Scan for the cell matching the given text and deliver its [x, y] coordinate at center. 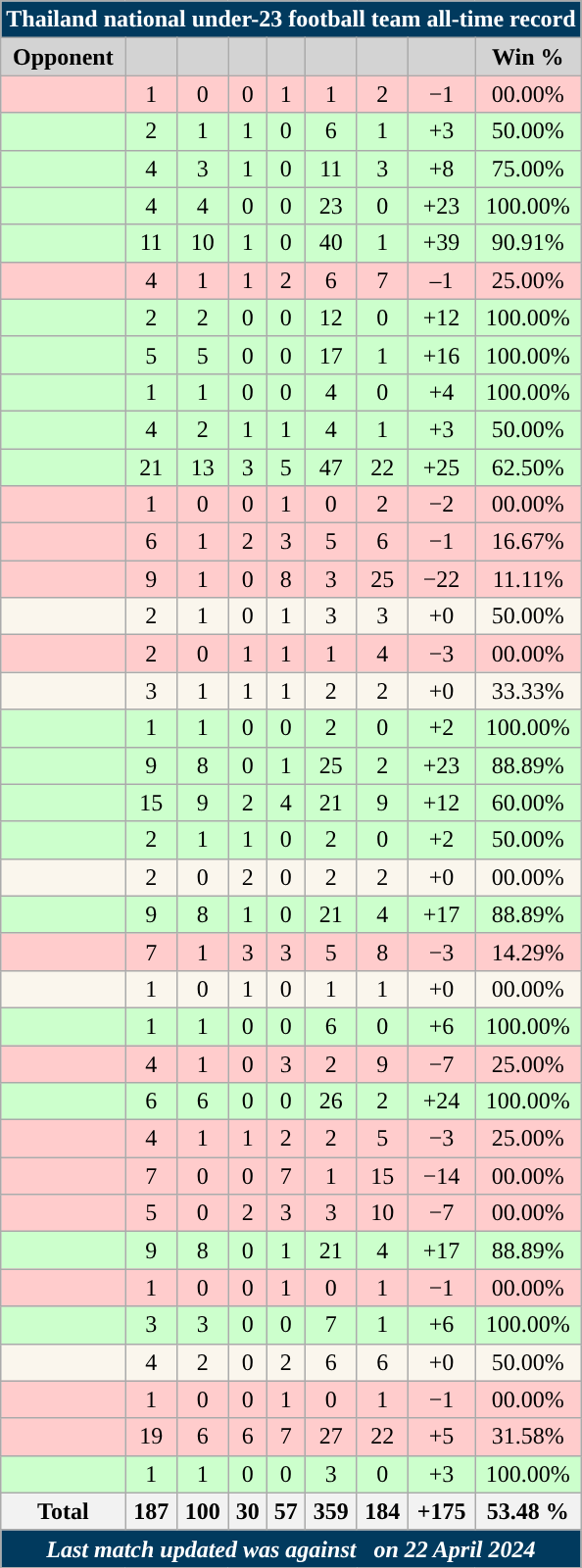
184 [382, 1511]
–1 [442, 280]
12 [331, 318]
31.58% [529, 1437]
+25 [442, 467]
33.33% [529, 691]
47 [331, 467]
57 [286, 1511]
+16 [442, 355]
+24 [442, 1102]
53.48 % [529, 1511]
27 [331, 1437]
−2 [442, 505]
+5 [442, 1437]
90.91% [529, 243]
Thailand national under-23 football team all-time record [291, 20]
100 [202, 1511]
−22 [442, 579]
359 [331, 1511]
75.00% [529, 169]
Opponent [63, 57]
30 [247, 1511]
23 [331, 206]
+39 [442, 243]
+8 [442, 169]
13 [202, 467]
Win % [529, 57]
62.50% [529, 467]
+175 [442, 1511]
11.11% [529, 579]
40 [331, 243]
14.29% [529, 952]
16.67% [529, 542]
60.00% [529, 803]
17 [331, 355]
+4 [442, 392]
Last match updated was against on 22 April 2024 [291, 1548]
26 [331, 1102]
Total [63, 1511]
187 [151, 1511]
−14 [442, 1176]
19 [151, 1437]
